Extract the [X, Y] coordinate from the center of the cell holding the provided text.  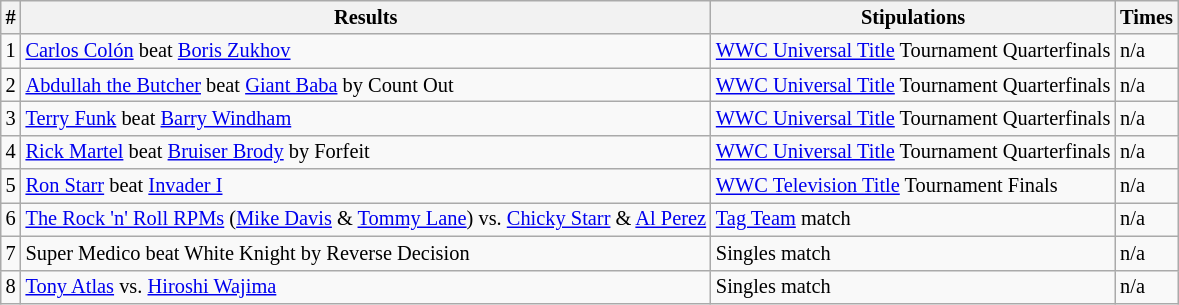
7 [11, 253]
Carlos Colón beat Boris Zukhov [366, 51]
8 [11, 287]
Rick Martel beat Bruiser Brody by Forfeit [366, 152]
The Rock 'n' Roll RPMs (Mike Davis & Tommy Lane) vs. Chicky Starr & Al Perez [366, 219]
2 [11, 85]
Tag Team match [913, 219]
Tony Atlas vs. Hiroshi Wajima [366, 287]
4 [11, 152]
Times [1146, 17]
Ron Starr beat Invader I [366, 186]
6 [11, 219]
5 [11, 186]
WWC Television Title Tournament Finals [913, 186]
Abdullah the Butcher beat Giant Baba by Count Out [366, 85]
3 [11, 118]
Stipulations [913, 17]
Results [366, 17]
# [11, 17]
Super Medico beat White Knight by Reverse Decision [366, 253]
1 [11, 51]
Terry Funk beat Barry Windham [366, 118]
